Detect which cell encompasses the target text, then output its [X, Y] center coordinate. 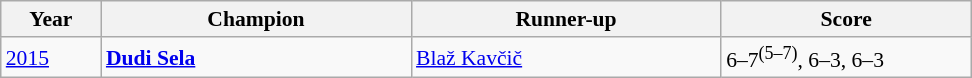
Year [51, 19]
6–7(5–7), 6–3, 6–3 [846, 58]
Score [846, 19]
2015 [51, 58]
Blaž Kavčič [566, 58]
Runner-up [566, 19]
Champion [256, 19]
Dudi Sela [256, 58]
